Return the (X, Y) coordinate for the center point of the cell that contains the specified text.  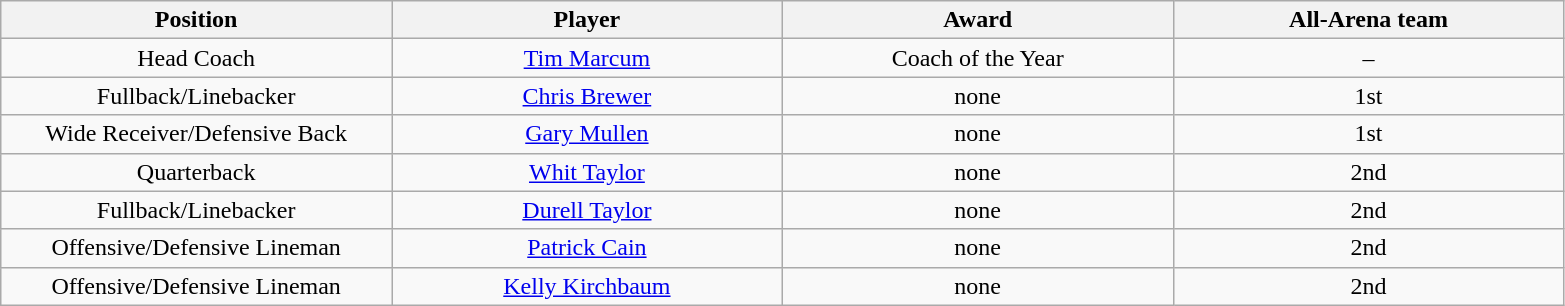
All-Arena team (1368, 20)
Chris Brewer (588, 96)
Quarterback (196, 172)
Player (588, 20)
Tim Marcum (588, 58)
Whit Taylor (588, 172)
– (1368, 58)
Position (196, 20)
Head Coach (196, 58)
Gary Mullen (588, 134)
Durell Taylor (588, 210)
Kelly Kirchbaum (588, 286)
Patrick Cain (588, 248)
Wide Receiver/Defensive Back (196, 134)
Coach of the Year (978, 58)
Award (978, 20)
